Return [x, y] of the center of cell containing provided text 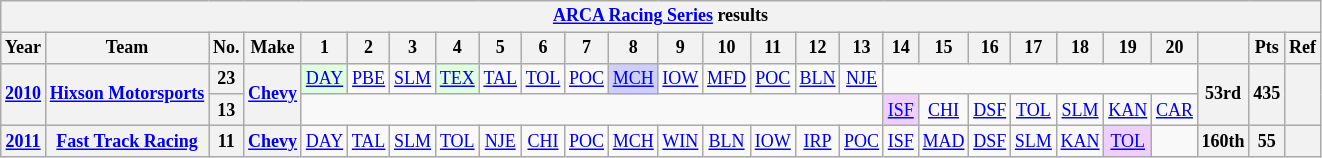
8 [633, 48]
Make [273, 48]
Team [126, 48]
23 [226, 78]
No. [226, 48]
3 [413, 48]
TEX [457, 78]
PBE [368, 78]
55 [1267, 140]
18 [1080, 48]
2011 [24, 140]
1 [324, 48]
53rd [1223, 94]
14 [900, 48]
6 [542, 48]
17 [1034, 48]
7 [587, 48]
9 [680, 48]
CAR [1175, 110]
Fast Track Racing [126, 140]
10 [727, 48]
Year [24, 48]
12 [818, 48]
IRP [818, 140]
16 [990, 48]
Pts [1267, 48]
5 [500, 48]
2010 [24, 94]
19 [1128, 48]
WIN [680, 140]
Hixson Motorsports [126, 94]
2 [368, 48]
ARCA Racing Series results [661, 16]
MFD [727, 78]
15 [944, 48]
435 [1267, 94]
Ref [1303, 48]
20 [1175, 48]
160th [1223, 140]
MAD [944, 140]
4 [457, 48]
